Identify which cell holds the provided text, then report its [x, y] central coordinate. 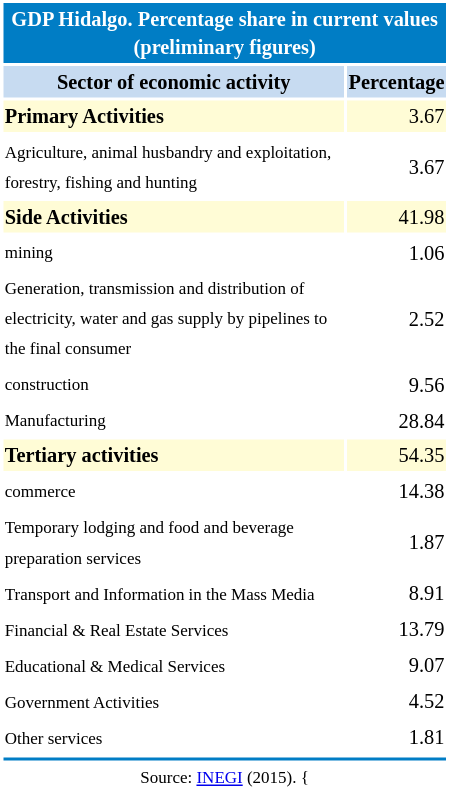
54.35 [396, 456]
Sector of economic activity [174, 82]
Government Activities [174, 702]
Temporary lodging and food and beverage preparation services [174, 542]
Transport and Information in the Mass Media [174, 594]
41.98 [396, 217]
28.84 [396, 420]
Side Activities [174, 217]
construction [174, 384]
13.79 [396, 630]
4.52 [396, 702]
Agriculture, animal husbandry and exploitation, forestry, fishing and hunting [174, 166]
Source: INEGI (2015). { [224, 775]
2.52 [396, 318]
Primary Activities [174, 117]
1.06 [396, 252]
9.56 [396, 384]
Generation, transmission and distribution of electricity, water and gas supply by pipelines to the final consumer [174, 318]
Financial & Real Estate Services [174, 630]
Tertiary activities [174, 456]
14.38 [396, 492]
Manufacturing [174, 420]
commerce [174, 492]
9.07 [396, 666]
1.87 [396, 542]
Percentage [396, 82]
8.91 [396, 594]
1.81 [396, 738]
mining [174, 252]
GDP Hidalgo. Percentage share in current values (preliminary figures) [224, 33]
Educational & Medical Services [174, 666]
Other services [174, 738]
